Capture the cell that displays the provided text and extract its (X, Y) central coordinate. 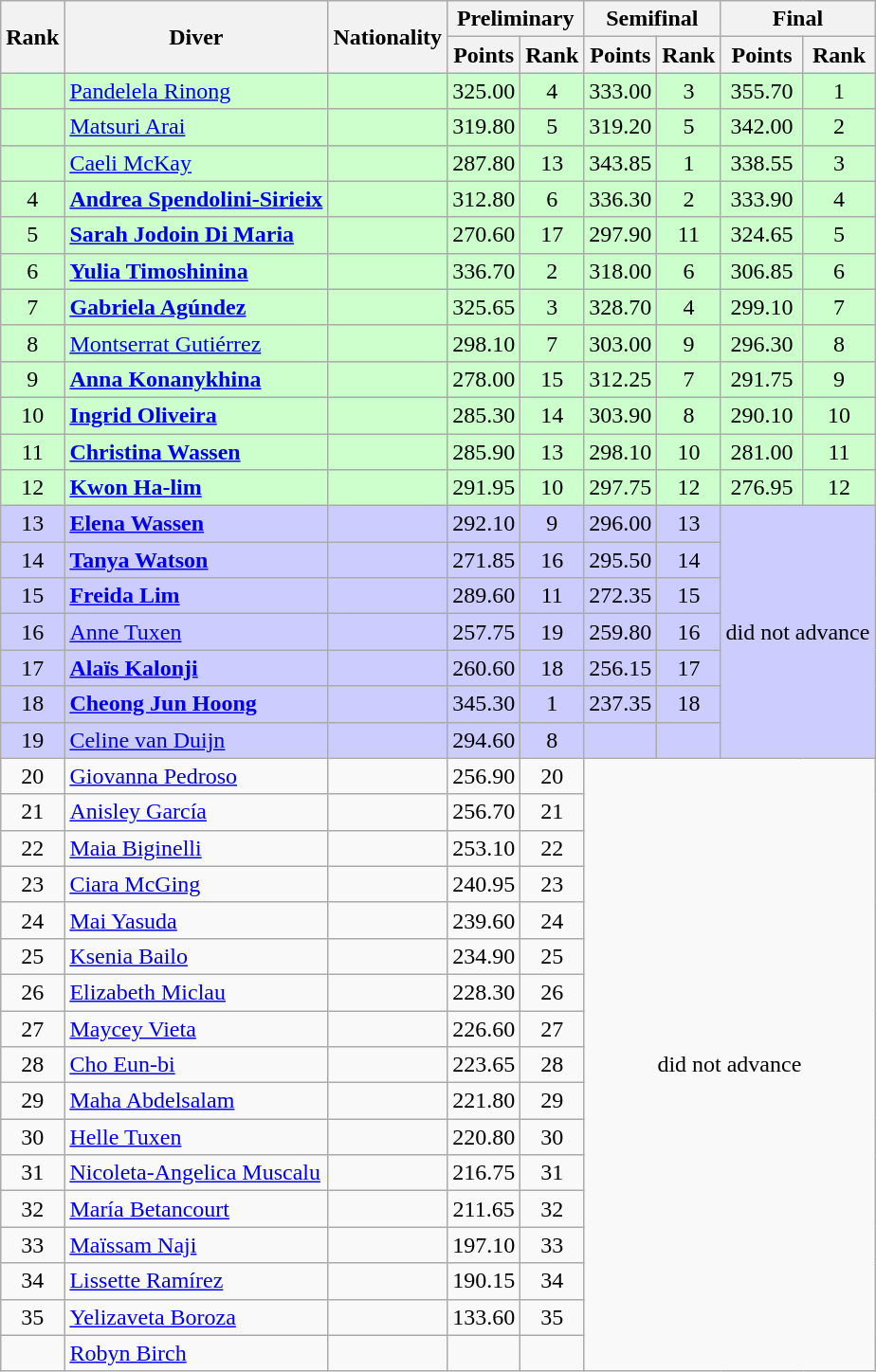
Maha Abdelsalam (196, 1101)
Maia Biginelli (196, 848)
287.80 (484, 163)
Giovanna Pedroso (196, 776)
Gabriela Agúndez (196, 307)
297.75 (620, 488)
221.80 (484, 1101)
296.00 (620, 524)
256.70 (484, 812)
234.90 (484, 956)
240.95 (484, 884)
281.00 (762, 452)
Freida Lim (196, 596)
345.30 (484, 704)
211.65 (484, 1209)
324.65 (762, 235)
Andrea Spendolini-Sirieix (196, 199)
Nicoleta-Angelica Muscalu (196, 1173)
Elena Wassen (196, 524)
Yelizaveta Boroza (196, 1317)
Mai Yasuda (196, 920)
Christina Wassen (196, 452)
319.20 (620, 127)
336.30 (620, 199)
271.85 (484, 560)
239.60 (484, 920)
Elizabeth Miclau (196, 992)
256.90 (484, 776)
Caeli McKay (196, 163)
Cho Eun-bi (196, 1065)
216.75 (484, 1173)
Tanya Watson (196, 560)
336.70 (484, 271)
291.95 (484, 488)
276.95 (762, 488)
Celine van Duijn (196, 740)
342.00 (762, 127)
290.10 (762, 415)
328.70 (620, 307)
270.60 (484, 235)
333.00 (620, 91)
Helle Tuxen (196, 1137)
Matsuri Arai (196, 127)
Ksenia Bailo (196, 956)
285.30 (484, 415)
Cheong Jun Hoong (196, 704)
259.80 (620, 632)
272.35 (620, 596)
318.00 (620, 271)
338.55 (762, 163)
289.60 (484, 596)
Ciara McGing (196, 884)
Sarah Jodoin Di Maria (196, 235)
Maycey Vieta (196, 1028)
303.00 (620, 343)
Anne Tuxen (196, 632)
260.60 (484, 668)
Kwon Ha-lim (196, 488)
Montserrat Gutiérrez (196, 343)
Pandelela Rinong (196, 91)
Semifinal (652, 19)
257.75 (484, 632)
312.25 (620, 379)
296.30 (762, 343)
237.35 (620, 704)
303.90 (620, 415)
355.70 (762, 91)
319.80 (484, 127)
Final (798, 19)
Diver (196, 37)
228.30 (484, 992)
343.85 (620, 163)
Preliminary (516, 19)
306.85 (762, 271)
299.10 (762, 307)
291.75 (762, 379)
295.50 (620, 560)
312.80 (484, 199)
294.60 (484, 740)
Nationality (388, 37)
Ingrid Oliveira (196, 415)
223.65 (484, 1065)
253.10 (484, 848)
133.60 (484, 1317)
Anisley García (196, 812)
María Betancourt (196, 1209)
Yulia Timoshinina (196, 271)
Maïssam Naji (196, 1245)
197.10 (484, 1245)
Robyn Birch (196, 1353)
325.65 (484, 307)
220.80 (484, 1137)
226.60 (484, 1028)
Alaïs Kalonji (196, 668)
285.90 (484, 452)
292.10 (484, 524)
190.15 (484, 1281)
256.15 (620, 668)
333.90 (762, 199)
278.00 (484, 379)
Anna Konanykhina (196, 379)
325.00 (484, 91)
Lissette Ramírez (196, 1281)
297.90 (620, 235)
